Provide the (X, Y) coordinate of the cell's center where the given text is located.  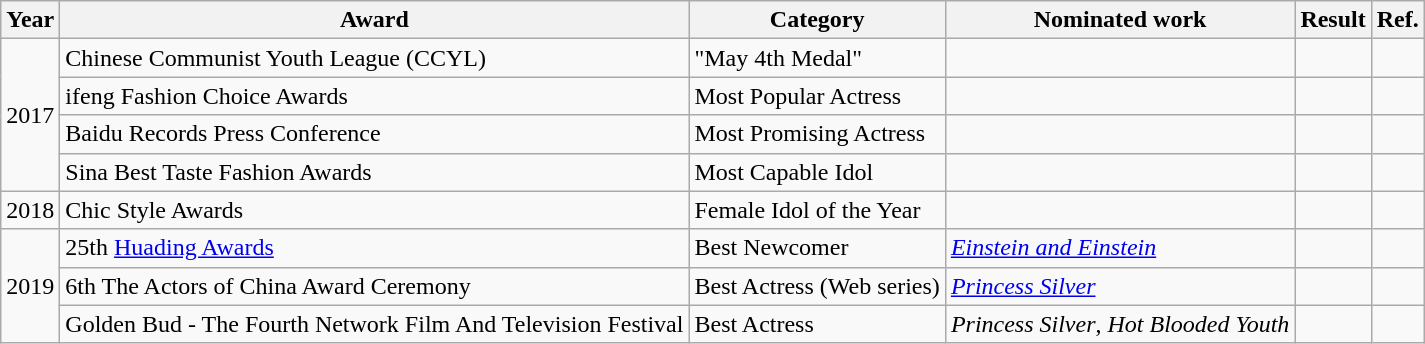
Chinese Communist Youth League (CCYL) (374, 58)
Result (1333, 20)
25th Huading Awards (374, 248)
Einstein and Einstein (1120, 248)
Year (30, 20)
Most Promising Actress (817, 134)
"May 4th Medal" (817, 58)
Best Actress (Web series) (817, 286)
2019 (30, 286)
2018 (30, 210)
Sina Best Taste Fashion Awards (374, 172)
Baidu Records Press Conference (374, 134)
2017 (30, 115)
6th The Actors of China Award Ceremony (374, 286)
Best Newcomer (817, 248)
Award (374, 20)
Chic Style Awards (374, 210)
Princess Silver, Hot Blooded Youth (1120, 324)
Category (817, 20)
Most Popular Actress (817, 96)
ifeng Fashion Choice Awards (374, 96)
Ref. (1398, 20)
Most Capable Idol (817, 172)
Nominated work (1120, 20)
Golden Bud - The Fourth Network Film And Television Festival (374, 324)
Female Idol of the Year (817, 210)
Best Actress (817, 324)
Princess Silver (1120, 286)
